Return [X, Y] of the center of cell containing provided text 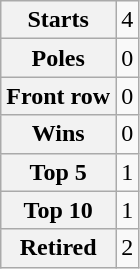
Top 5 [58, 172]
Starts [58, 20]
Top 10 [58, 210]
Wins [58, 134]
4 [128, 20]
Front row [58, 96]
Poles [58, 58]
2 [128, 248]
Retired [58, 248]
